Capture the cell that displays the provided text and extract its [X, Y] central coordinate. 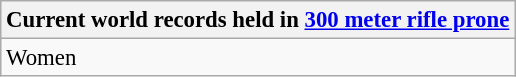
Current world records held in 300 meter rifle prone [258, 20]
Women [258, 58]
